Provide the [x, y] coordinate of the cell's center where the given text is located.  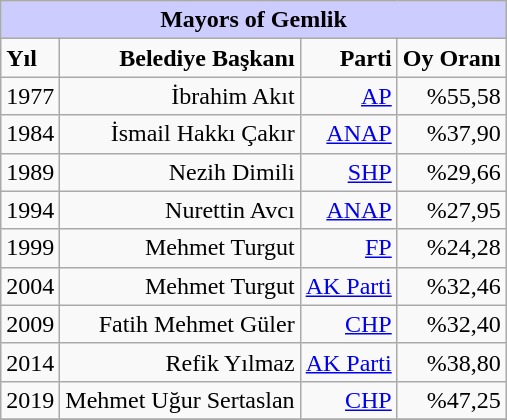
Yıl [30, 58]
2009 [30, 324]
Oy Oranı [452, 58]
Mayors of Gemlik [254, 20]
Mehmet Uğur Sertaslan [180, 400]
%37,90 [452, 134]
%32,40 [452, 324]
1984 [30, 134]
Refik Yılmaz [180, 362]
1994 [30, 210]
%38,80 [452, 362]
%32,46 [452, 286]
Nurettin Avcı [180, 210]
AP [348, 96]
2019 [30, 400]
FP [348, 248]
İbrahim Akıt [180, 96]
Fatih Mehmet Güler [180, 324]
%29,66 [452, 172]
%24,28 [452, 248]
1977 [30, 96]
1989 [30, 172]
Parti [348, 58]
İsmail Hakkı Çakır [180, 134]
%55,58 [452, 96]
%27,95 [452, 210]
1999 [30, 248]
%47,25 [452, 400]
2014 [30, 362]
Nezih Dimili [180, 172]
2004 [30, 286]
Belediye Başkanı [180, 58]
SHP [348, 172]
